Search for the cell housing the specified text and yield its (x, y) center coordinate. 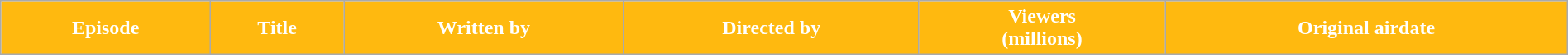
Original airdate (1366, 28)
Title (278, 28)
Written by (485, 28)
Viewers(millions) (1042, 28)
Directed by (771, 28)
Episode (106, 28)
